Capture the cell that displays the provided text and extract its (x, y) central coordinate. 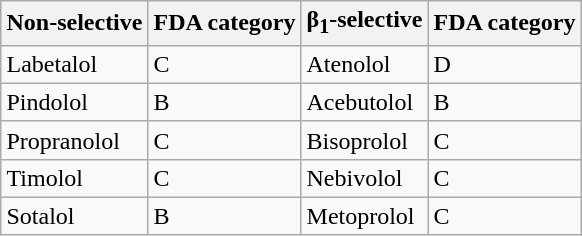
Sotalol (74, 216)
β1-selective (364, 23)
Timolol (74, 178)
Acebutolol (364, 102)
Propranolol (74, 140)
Atenolol (364, 64)
Bisoprolol (364, 140)
Pindolol (74, 102)
Non-selective (74, 23)
Nebivolol (364, 178)
Metoprolol (364, 216)
Labetalol (74, 64)
D (504, 64)
